Determine the [x, y] coordinate at the center of the cell enclosing the given text.  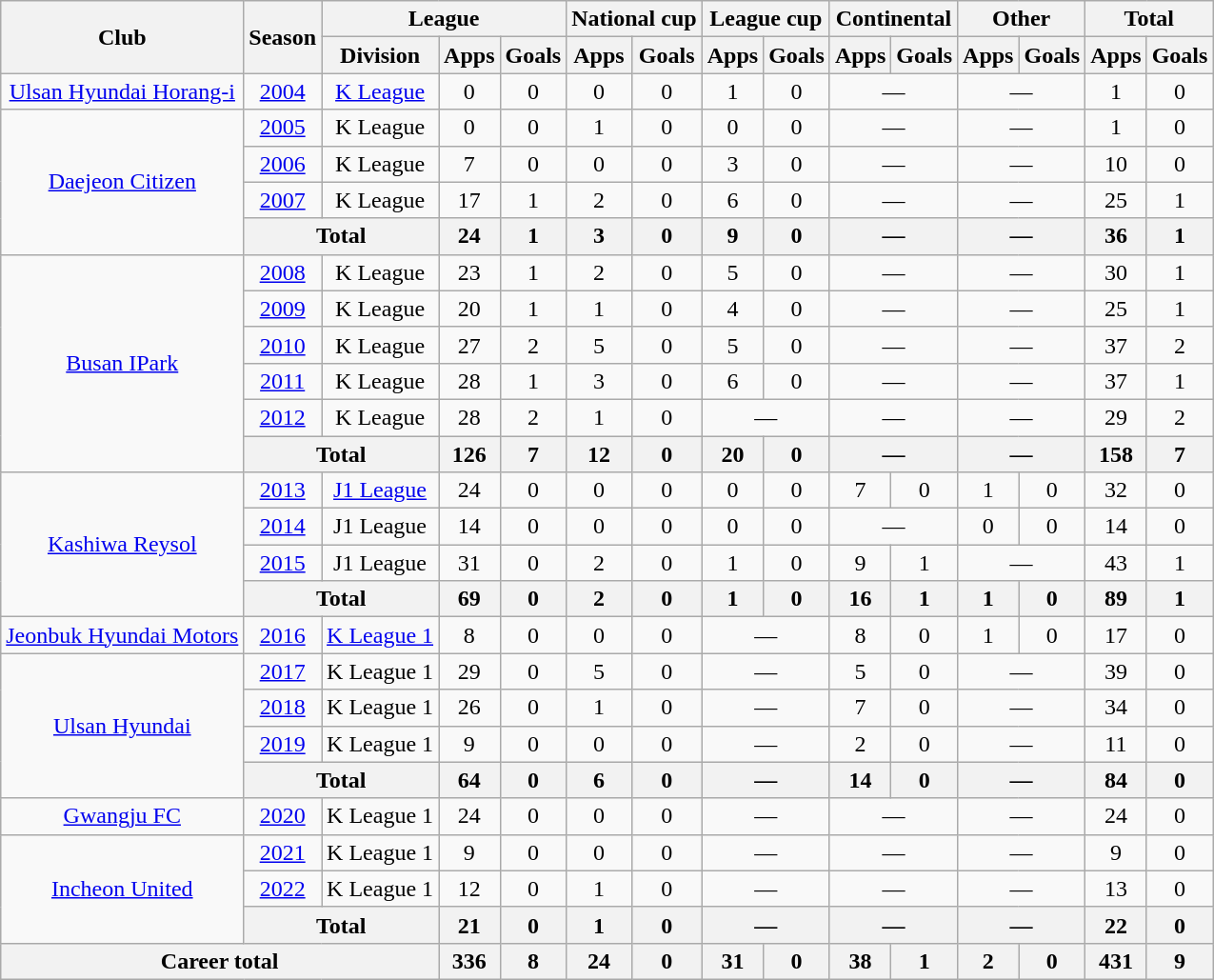
Ulsan Hyundai Horang-i [122, 91]
126 [469, 454]
64 [469, 780]
2017 [283, 671]
Jeonbuk Hyundai Motors [122, 635]
Incheon United [122, 889]
Other [1022, 19]
27 [469, 345]
2004 [283, 91]
2010 [283, 345]
30 [1116, 272]
13 [1116, 889]
Ulsan Hyundai [122, 726]
10 [1116, 164]
21 [469, 925]
431 [1116, 961]
2005 [283, 128]
2006 [283, 164]
11 [1116, 744]
2008 [283, 272]
Club [122, 37]
Division [381, 55]
26 [469, 708]
84 [1116, 780]
38 [860, 961]
4 [732, 309]
Continental [893, 19]
Daejeon Citizen [122, 182]
2015 [283, 563]
36 [1116, 236]
League cup [766, 19]
2022 [283, 889]
158 [1116, 454]
League [444, 19]
69 [469, 599]
23 [469, 272]
2014 [283, 527]
22 [1116, 925]
2020 [283, 816]
Gwangju FC [122, 816]
336 [469, 961]
Season [283, 37]
34 [1116, 708]
89 [1116, 599]
National cup [634, 19]
43 [1116, 563]
Busan IPark [122, 363]
2009 [283, 309]
Kashiwa Reysol [122, 545]
39 [1116, 671]
2012 [283, 417]
2013 [283, 490]
32 [1116, 490]
2011 [283, 381]
2021 [283, 852]
16 [860, 599]
2007 [283, 200]
2018 [283, 708]
2016 [283, 635]
2019 [283, 744]
Career total [220, 961]
